Provide the (x, y) coordinate of the cell's center where the given text is located.  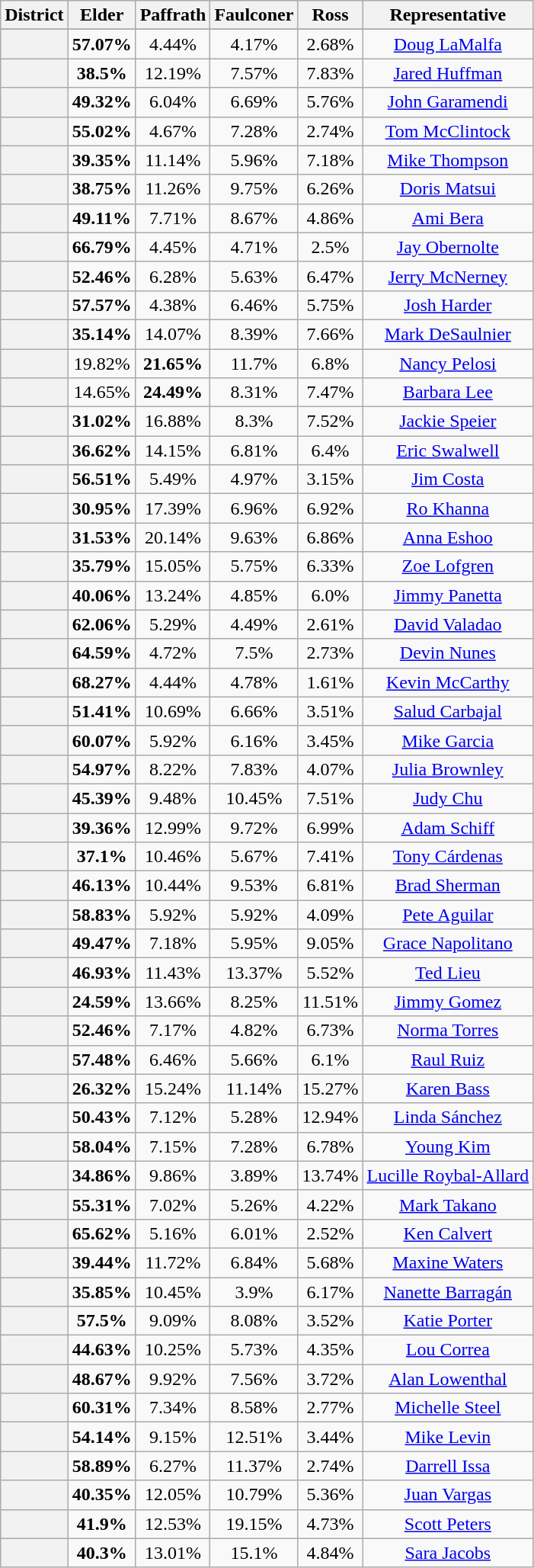
4.49% (254, 624)
49.47% (102, 944)
Scott Peters (448, 1524)
6.69% (254, 102)
13.01% (173, 1553)
4.78% (254, 682)
District (34, 15)
19.82% (102, 364)
9.86% (173, 1175)
5.73% (254, 1350)
6.16% (254, 740)
6.28% (173, 276)
5.67% (254, 857)
46.93% (102, 973)
56.51% (102, 479)
Representative (448, 15)
9.05% (331, 944)
12.19% (173, 73)
20.14% (173, 537)
Zoe Lofgren (448, 566)
40.3% (102, 1553)
15.05% (173, 566)
Elder (102, 15)
3.44% (331, 1437)
35.85% (102, 1292)
4.17% (254, 44)
4.82% (254, 1031)
Jerry McNerney (448, 276)
64.59% (102, 653)
7.17% (173, 1031)
13.37% (254, 973)
4.85% (254, 595)
Katie Porter (448, 1321)
Juan Vargas (448, 1495)
37.1% (102, 857)
Lucille Roybal-Allard (448, 1175)
Jimmy Gomez (448, 1002)
4.38% (173, 305)
46.13% (102, 886)
12.94% (331, 1117)
Raul Ruiz (448, 1060)
Barbara Lee (448, 393)
39.35% (102, 160)
Doug LaMalfa (448, 44)
3.89% (254, 1175)
Julia Brownley (448, 769)
Ted Lieu (448, 973)
49.32% (102, 102)
11.7% (254, 364)
6.99% (331, 827)
3.72% (331, 1379)
12.53% (173, 1524)
4.73% (331, 1524)
10.25% (173, 1350)
6.04% (173, 102)
4.09% (331, 915)
55.02% (102, 131)
8.22% (173, 769)
7.5% (254, 653)
54.14% (102, 1437)
11.26% (173, 189)
4.45% (173, 247)
Mark Takano (448, 1204)
36.62% (102, 451)
68.27% (102, 682)
7.34% (173, 1408)
Darrell Issa (448, 1466)
15.1% (254, 1553)
55.31% (102, 1204)
12.05% (173, 1495)
12.99% (173, 827)
65.62% (102, 1233)
6.92% (331, 508)
6.78% (331, 1146)
58.89% (102, 1466)
David Valadao (448, 624)
6.0% (331, 595)
7.71% (173, 218)
8.58% (254, 1408)
Grace Napolitano (448, 944)
Ross (331, 15)
Jackie Speier (448, 422)
24.59% (102, 1002)
48.67% (102, 1379)
6.86% (331, 537)
13.66% (173, 1002)
5.95% (254, 944)
9.48% (173, 798)
39.36% (102, 827)
7.02% (173, 1204)
5.26% (254, 1204)
54.97% (102, 769)
Lou Correa (448, 1350)
Brad Sherman (448, 886)
4.22% (331, 1204)
6.96% (254, 508)
38.75% (102, 189)
6.73% (331, 1031)
14.07% (173, 334)
62.06% (102, 624)
41.9% (102, 1524)
40.35% (102, 1495)
5.68% (331, 1262)
5.49% (173, 479)
Tony Cárdenas (448, 857)
Josh Harder (448, 305)
7.56% (254, 1379)
Norma Torres (448, 1031)
4.97% (254, 479)
11.37% (254, 1466)
58.04% (102, 1146)
8.25% (254, 1002)
57.07% (102, 44)
8.39% (254, 334)
49.11% (102, 218)
Nancy Pelosi (448, 364)
9.63% (254, 537)
4.07% (331, 769)
3.15% (331, 479)
Judy Chu (448, 798)
11.51% (331, 1002)
11.72% (173, 1262)
31.53% (102, 537)
10.79% (254, 1495)
Alan Lowenthal (448, 1379)
35.79% (102, 566)
31.02% (102, 422)
44.63% (102, 1350)
12.51% (254, 1437)
11.43% (173, 973)
3.51% (331, 711)
7.12% (173, 1117)
5.66% (254, 1060)
8.31% (254, 393)
14.15% (173, 451)
1.61% (331, 682)
5.36% (331, 1495)
19.15% (254, 1524)
4.72% (173, 653)
6.01% (254, 1233)
Nanette Barragán (448, 1292)
5.29% (173, 624)
6.84% (254, 1262)
Ken Calvert (448, 1233)
2.5% (331, 247)
24.49% (173, 393)
Jim Costa (448, 479)
7.41% (331, 857)
2.77% (331, 1408)
Michelle Steel (448, 1408)
Faulconer (254, 15)
Paffrath (173, 15)
4.84% (331, 1553)
Jared Huffman (448, 73)
38.5% (102, 73)
4.35% (331, 1350)
6.47% (331, 276)
10.46% (173, 857)
2.52% (331, 1233)
Anna Eshoo (448, 537)
Maxine Waters (448, 1262)
Mike Thompson (448, 160)
5.16% (173, 1233)
15.27% (331, 1089)
9.75% (254, 189)
Doris Matsui (448, 189)
5.76% (331, 102)
Karen Bass (448, 1089)
9.72% (254, 827)
13.74% (331, 1175)
6.66% (254, 711)
50.43% (102, 1117)
Tom McClintock (448, 131)
34.86% (102, 1175)
Ro Khanna (448, 508)
Ami Bera (448, 218)
7.66% (331, 334)
Salud Carbajal (448, 711)
5.28% (254, 1117)
3.45% (331, 740)
16.88% (173, 422)
6.17% (331, 1292)
Linda Sánchez (448, 1117)
Jimmy Panetta (448, 595)
40.06% (102, 595)
Pete Aguilar (448, 915)
8.67% (254, 218)
3.9% (254, 1292)
5.63% (254, 276)
13.24% (173, 595)
Eric Swalwell (448, 451)
8.3% (254, 422)
60.31% (102, 1408)
9.15% (173, 1437)
7.51% (331, 798)
6.27% (173, 1466)
6.8% (331, 364)
30.95% (102, 508)
2.61% (331, 624)
10.44% (173, 886)
2.68% (331, 44)
7.52% (331, 422)
45.39% (102, 798)
Adam Schiff (448, 827)
5.96% (254, 160)
9.92% (173, 1379)
6.1% (331, 1060)
2.73% (331, 653)
John Garamendi (448, 102)
6.4% (331, 451)
Young Kim (448, 1146)
4.71% (254, 247)
7.15% (173, 1146)
Devin Nunes (448, 653)
57.5% (102, 1321)
Sara Jacobs (448, 1553)
15.24% (173, 1089)
9.09% (173, 1321)
17.39% (173, 508)
Kevin McCarthy (448, 682)
7.47% (331, 393)
58.83% (102, 915)
Mark DeSaulnier (448, 334)
Mike Garcia (448, 740)
3.52% (331, 1321)
6.26% (331, 189)
Mike Levin (448, 1437)
39.44% (102, 1262)
5.52% (331, 973)
35.14% (102, 334)
10.69% (173, 711)
51.41% (102, 711)
60.07% (102, 740)
4.86% (331, 218)
7.57% (254, 73)
8.08% (254, 1321)
14.65% (102, 393)
6.33% (331, 566)
4.67% (173, 131)
66.79% (102, 247)
57.48% (102, 1060)
21.65% (173, 364)
Jay Obernolte (448, 247)
26.32% (102, 1089)
9.53% (254, 886)
57.57% (102, 305)
